Scan for the cell matching the given text and deliver its (X, Y) coordinate at center. 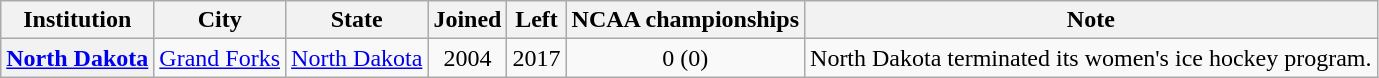
Joined (468, 20)
Grand Forks (220, 58)
2017 (536, 58)
Institution (78, 20)
State (357, 20)
Note (1092, 20)
North Dakota terminated its women's ice hockey program. (1092, 58)
NCAA championships (685, 20)
Left (536, 20)
2004 (468, 58)
0 (0) (685, 58)
City (220, 20)
